Pinpoint the cell where the given text exists, returning its [x, y] midpoint coordinate. 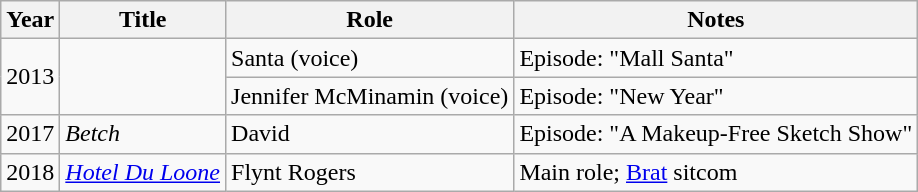
Year [30, 20]
Title [143, 20]
2017 [30, 134]
Betch [143, 134]
David [370, 134]
Role [370, 20]
Episode: "New Year" [716, 96]
Main role; Brat sitcom [716, 172]
Notes [716, 20]
Hotel Du Loone [143, 172]
Santa (voice) [370, 58]
Flynt Rogers [370, 172]
2018 [30, 172]
2013 [30, 77]
Episode: "A Makeup-Free Sketch Show" [716, 134]
Jennifer McMinamin (voice) [370, 96]
Episode: "Mall Santa" [716, 58]
